Identify which cell holds the provided text, then report its [x, y] central coordinate. 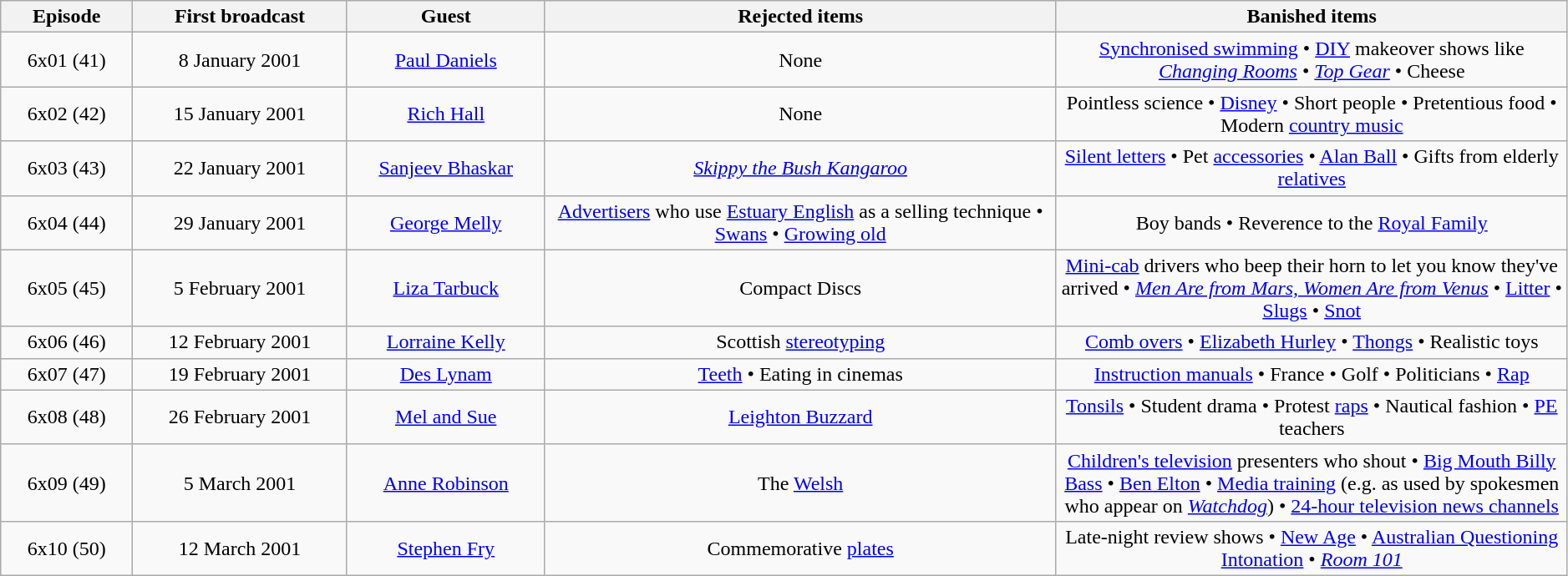
12 March 2001 [241, 548]
5 March 2001 [241, 483]
Sanjeev Bhaskar [446, 169]
Synchronised swimming • DIY makeover shows like Changing Rooms • Top Gear • Cheese [1312, 60]
Silent letters • Pet accessories • Alan Ball • Gifts from elderly relatives [1312, 169]
6x05 (45) [67, 288]
Scottish stereotyping [800, 342]
6x06 (46) [67, 342]
George Melly [446, 222]
5 February 2001 [241, 288]
6x10 (50) [67, 548]
Liza Tarbuck [446, 288]
Teeth • Eating in cinemas [800, 374]
8 January 2001 [241, 60]
Advertisers who use Estuary English as a selling technique • Swans • Growing old [800, 222]
Rich Hall [446, 114]
First broadcast [241, 17]
6x01 (41) [67, 60]
Leighton Buzzard [800, 417]
6x08 (48) [67, 417]
Anne Robinson [446, 483]
Des Lynam [446, 374]
15 January 2001 [241, 114]
Stephen Fry [446, 548]
Lorraine Kelly [446, 342]
Pointless science • Disney • Short people • Pretentious food • Modern country music [1312, 114]
6x09 (49) [67, 483]
6x07 (47) [67, 374]
Rejected items [800, 17]
Instruction manuals • France • Golf • Politicians • Rap [1312, 374]
Guest [446, 17]
6x03 (43) [67, 169]
Paul Daniels [446, 60]
Comb overs • Elizabeth Hurley • Thongs • Realistic toys [1312, 342]
Compact Discs [800, 288]
26 February 2001 [241, 417]
6x04 (44) [67, 222]
Commemorative plates [800, 548]
22 January 2001 [241, 169]
Mini-cab drivers who beep their horn to let you know they've arrived • Men Are from Mars, Women Are from Venus • Litter • Slugs • Snot [1312, 288]
Skippy the Bush Kangaroo [800, 169]
Mel and Sue [446, 417]
12 February 2001 [241, 342]
6x02 (42) [67, 114]
Tonsils • Student drama • Protest raps • Nautical fashion • PE teachers [1312, 417]
29 January 2001 [241, 222]
Late-night review shows • New Age • Australian Questioning Intonation • Room 101 [1312, 548]
The Welsh [800, 483]
Banished items [1312, 17]
Boy bands • Reverence to the Royal Family [1312, 222]
Episode [67, 17]
19 February 2001 [241, 374]
